Output the [X, Y] coordinate of the center of the cell containing the given text.  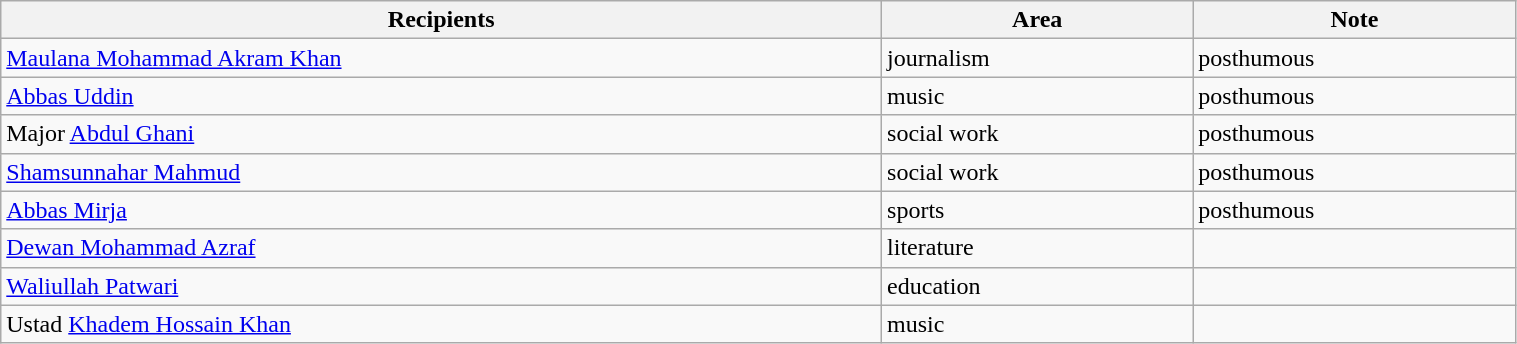
Dewan Mohammad Azraf [442, 248]
Shamsunnahar Mahmud [442, 172]
education [1038, 286]
Abbas Uddin [442, 96]
Maulana Mohammad Akram Khan [442, 58]
Ustad Khadem Hossain Khan [442, 324]
Waliullah Patwari [442, 286]
Recipients [442, 20]
Abbas Mirja [442, 210]
Major Abdul Ghani [442, 134]
Note [1354, 20]
journalism [1038, 58]
sports [1038, 210]
Area [1038, 20]
literature [1038, 248]
